Extract the (X, Y) coordinate from the center of the cell holding the provided text.  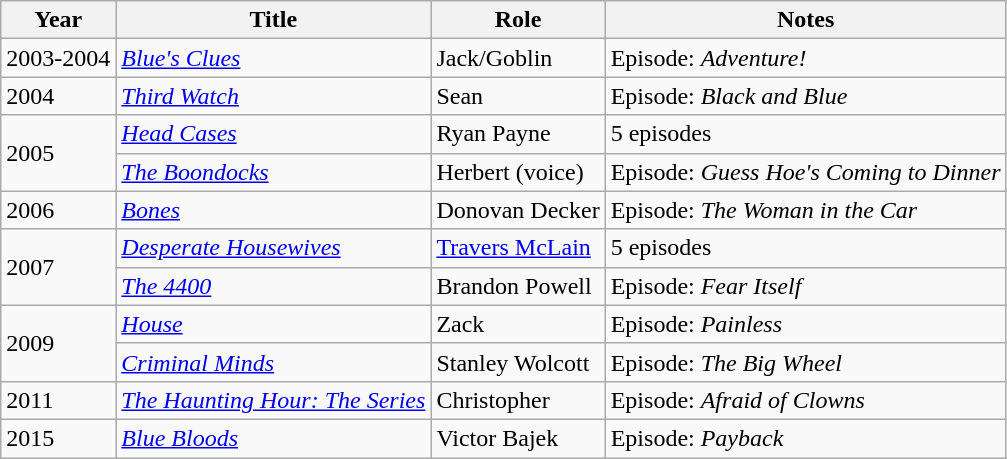
2009 (58, 343)
Donovan Decker (518, 210)
Christopher (518, 400)
The Boondocks (274, 172)
Bones (274, 210)
Episode: Payback (806, 438)
Episode: Guess Hoe's Coming to Dinner (806, 172)
Episode: The Woman in the Car (806, 210)
House (274, 324)
Desperate Housewives (274, 248)
Episode: Painless (806, 324)
Episode: The Big Wheel (806, 362)
Blue's Clues (274, 58)
Herbert (voice) (518, 172)
2011 (58, 400)
Episode: Afraid of Clowns (806, 400)
2006 (58, 210)
Blue Bloods (274, 438)
Travers McLain (518, 248)
2005 (58, 153)
2004 (58, 96)
Jack/Goblin (518, 58)
Head Cases (274, 134)
Third Watch (274, 96)
The Haunting Hour: The Series (274, 400)
2015 (58, 438)
Role (518, 20)
Episode: Adventure! (806, 58)
2003-2004 (58, 58)
Year (58, 20)
Episode: Black and Blue (806, 96)
Brandon Powell (518, 286)
Title (274, 20)
Episode: Fear Itself (806, 286)
2007 (58, 267)
Sean (518, 96)
Criminal Minds (274, 362)
Victor Bajek (518, 438)
Stanley Wolcott (518, 362)
Notes (806, 20)
The 4400 (274, 286)
Zack (518, 324)
Ryan Payne (518, 134)
